Scan for the cell matching the given text and deliver its [x, y] coordinate at center. 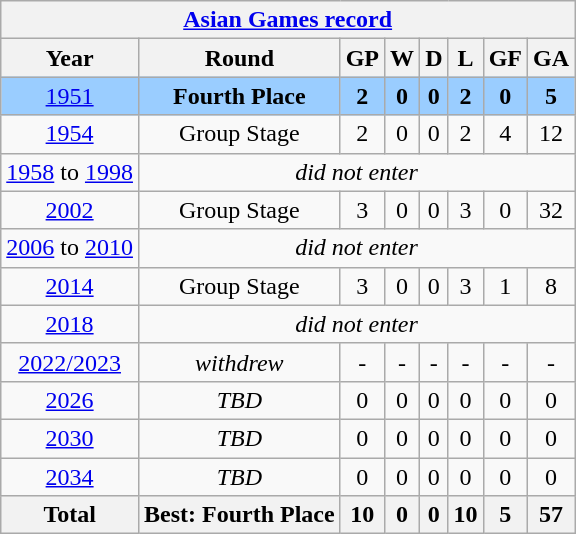
GP [362, 58]
2014 [70, 286]
2030 [70, 438]
12 [550, 134]
57 [550, 515]
Total [70, 515]
2026 [70, 400]
4 [505, 134]
Best: Fourth Place [239, 515]
Asian Games record [288, 20]
2034 [70, 477]
8 [550, 286]
2022/2023 [70, 362]
2006 to 2010 [70, 248]
GA [550, 58]
2002 [70, 210]
32 [550, 210]
Year [70, 58]
1 [505, 286]
withdrew [239, 362]
D [434, 58]
W [402, 58]
1958 to 1998 [70, 172]
GF [505, 58]
2018 [70, 324]
Fourth Place [239, 96]
1954 [70, 134]
L [466, 58]
1951 [70, 96]
Round [239, 58]
